Locate the cell with the specified text and output its (X, Y) center coordinate. 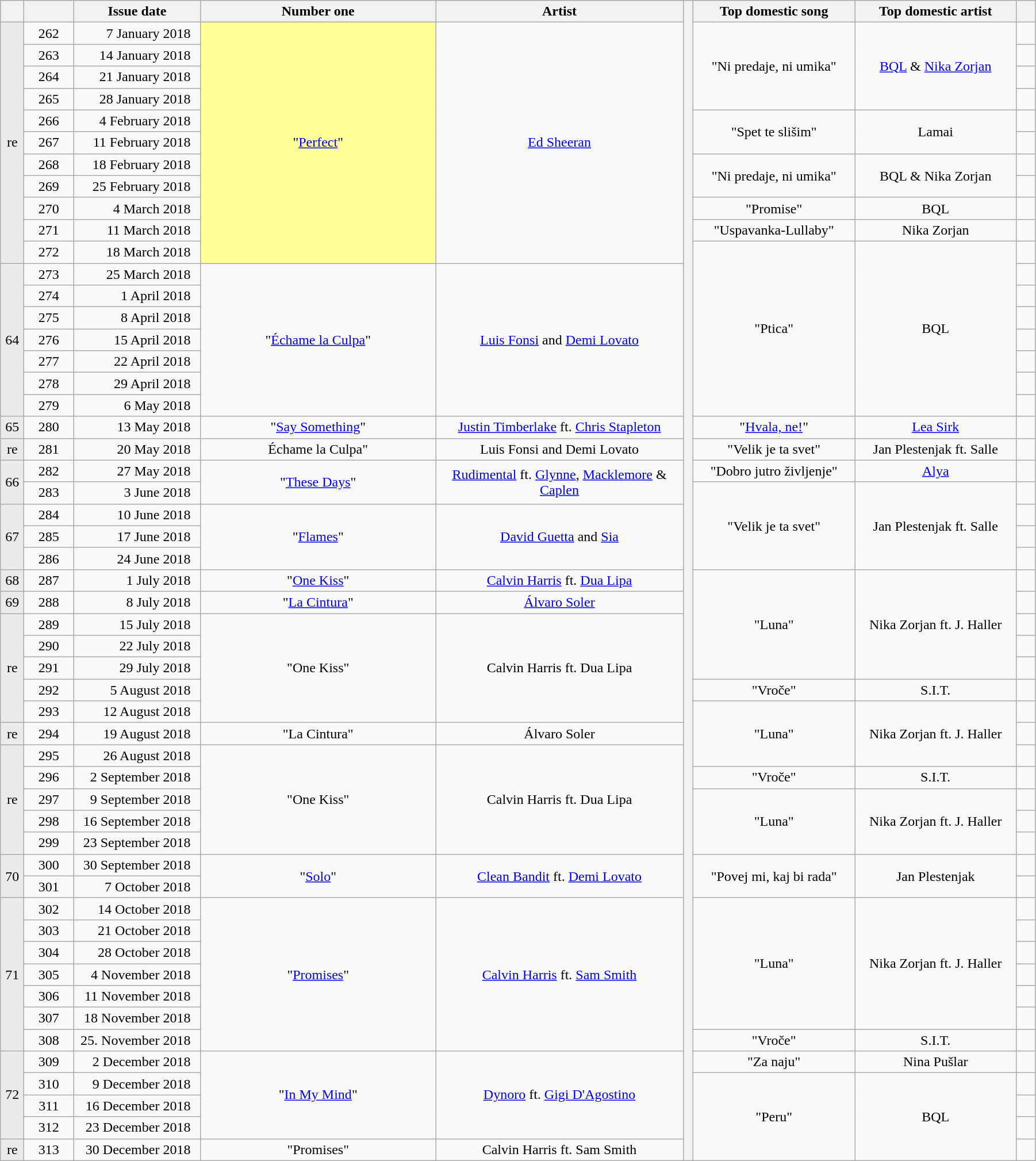
4 March 2018 (137, 208)
22 April 2018 (137, 362)
Dynoro ft. Gigi D'Agostino (560, 1095)
Clean Bandit ft. Demi Lovato (560, 876)
66 (13, 482)
1 July 2018 (137, 580)
270 (49, 208)
17 June 2018 (137, 537)
278 (49, 384)
4 February 2018 (137, 121)
291 (49, 668)
24 June 2018 (137, 558)
277 (49, 362)
4 November 2018 (137, 975)
294 (49, 734)
Artist (560, 12)
312 (49, 1128)
12 August 2018 (137, 712)
Top domestic song (774, 12)
8 April 2018 (137, 318)
263 (49, 55)
"Peru" (774, 1117)
305 (49, 975)
296 (49, 777)
Lamai (936, 132)
3 June 2018 (137, 493)
286 (49, 558)
274 (49, 296)
Jan Plestenjak (936, 876)
11 March 2018 (137, 230)
Nina Pušlar (936, 1062)
28 October 2018 (137, 952)
313 (49, 1149)
65 (13, 427)
282 (49, 471)
303 (49, 930)
22 July 2018 (137, 646)
272 (49, 252)
6 May 2018 (137, 405)
"Za naju" (774, 1062)
14 January 2018 (137, 55)
304 (49, 952)
18 November 2018 (137, 1018)
19 August 2018 (137, 734)
292 (49, 690)
16 December 2018 (137, 1106)
"Uspavanka-Lullaby" (774, 230)
306 (49, 997)
Nika Zorjan (936, 230)
275 (49, 318)
284 (49, 515)
293 (49, 712)
13 May 2018 (137, 427)
1 April 2018 (137, 296)
71 (13, 974)
"Promise" (774, 208)
281 (49, 449)
"Flames" (319, 537)
26 August 2018 (137, 756)
265 (49, 99)
301 (49, 887)
280 (49, 427)
7 October 2018 (137, 887)
9 September 2018 (137, 799)
"Dobro jutro življenje" (774, 471)
11 November 2018 (137, 997)
27 May 2018 (137, 471)
9 December 2018 (137, 1084)
307 (49, 1018)
70 (13, 876)
310 (49, 1084)
30 September 2018 (137, 865)
Number one (319, 12)
298 (49, 821)
269 (49, 186)
29 April 2018 (137, 384)
289 (49, 624)
15 April 2018 (137, 340)
21 October 2018 (137, 930)
Lea Sirk (936, 427)
279 (49, 405)
Justin Timberlake ft. Chris Stapleton (560, 427)
"Say Something" (319, 427)
300 (49, 865)
18 February 2018 (137, 164)
8 July 2018 (137, 602)
309 (49, 1062)
69 (13, 602)
David Guetta and Sia (560, 537)
276 (49, 340)
23 December 2018 (137, 1128)
283 (49, 493)
297 (49, 799)
25 March 2018 (137, 274)
30 December 2018 (137, 1149)
"Povej mi, kaj bi rada" (774, 876)
264 (49, 77)
29 July 2018 (137, 668)
25 February 2018 (137, 186)
Rudimental ft. Glynne, Macklemore & Caplen (560, 482)
68 (13, 580)
7 January 2018 (137, 33)
10 June 2018 (137, 515)
311 (49, 1106)
"Ptica" (774, 328)
2 September 2018 (137, 777)
Top domestic artist (936, 12)
266 (49, 121)
"Échame la Culpa" (319, 340)
Échame la Culpa" (319, 449)
2 December 2018 (137, 1062)
308 (49, 1040)
72 (13, 1095)
21 January 2018 (137, 77)
"Spet te slišim" (774, 132)
18 March 2018 (137, 252)
262 (49, 33)
285 (49, 537)
15 July 2018 (137, 624)
25. November 2018 (137, 1040)
67 (13, 537)
287 (49, 580)
Ed Sheeran (560, 143)
"Hvala, ne!" (774, 427)
299 (49, 843)
14 October 2018 (137, 909)
302 (49, 909)
16 September 2018 (137, 821)
271 (49, 230)
28 January 2018 (137, 99)
"Perfect" (319, 143)
Issue date (137, 12)
"In My Mind" (319, 1095)
Alya (936, 471)
"These Days" (319, 482)
273 (49, 274)
288 (49, 602)
295 (49, 756)
290 (49, 646)
267 (49, 143)
5 August 2018 (137, 690)
"Solo" (319, 876)
20 May 2018 (137, 449)
11 February 2018 (137, 143)
64 (13, 340)
268 (49, 164)
23 September 2018 (137, 843)
